Return the [X, Y] coordinate for the center point of the cell that contains the specified text.  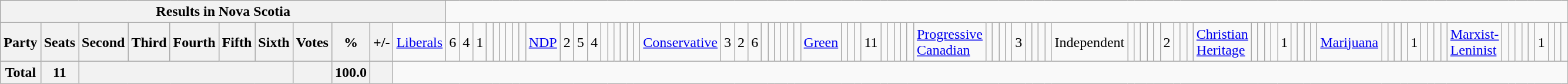
Conservative [681, 42]
Independent [1090, 42]
Second [103, 42]
Sixth [274, 42]
100.0 [350, 72]
Results in Nova Scotia [223, 12]
Green [821, 42]
+/- [382, 42]
Fifth [237, 42]
Liberals [420, 42]
% [350, 42]
5 [581, 42]
Progressive Canadian [950, 42]
Christian Heritage [1222, 42]
Total [21, 72]
Third [149, 42]
Fourth [194, 42]
Votes [312, 42]
Seats [59, 42]
Marijuana [1349, 42]
Marxist-Leninist [1475, 42]
Party [21, 42]
NDP [543, 42]
